Determine the [X, Y] coordinate at the center of the cell enclosing the given text.  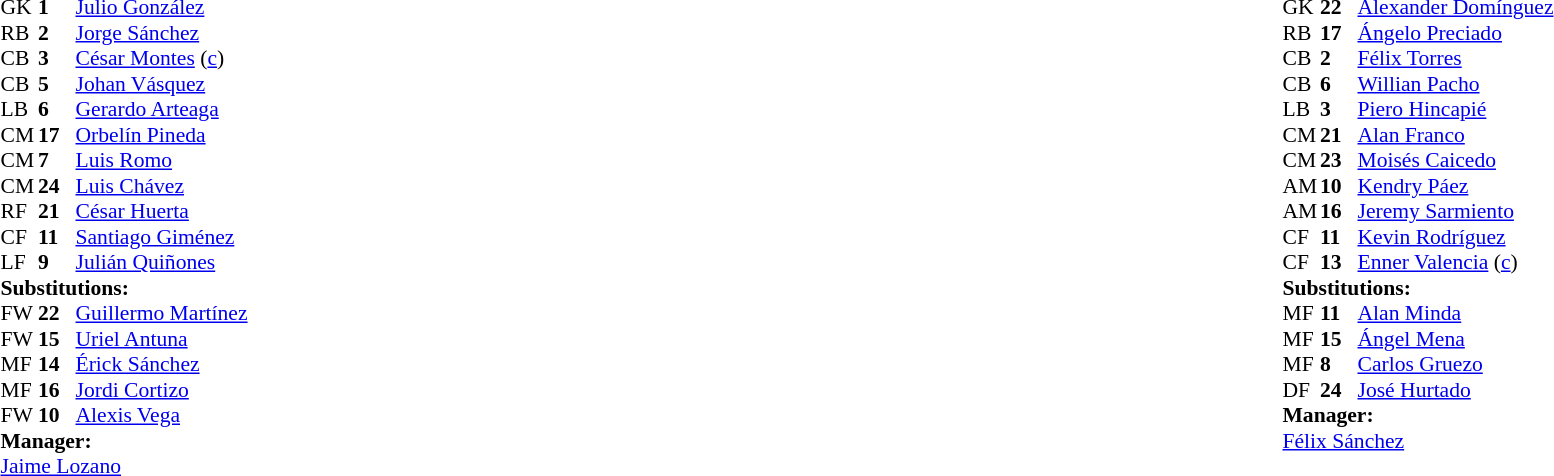
Johan Vásquez [162, 84]
Alan Franco [1455, 135]
Alexis Vega [162, 415]
23 [1339, 161]
Ángel Mena [1455, 339]
Ángelo Preciado [1455, 33]
5 [57, 84]
7 [57, 161]
Luis Chávez [162, 186]
Jeremy Sarmiento [1455, 211]
Santiago Giménez [162, 237]
22 [57, 313]
13 [1339, 263]
DF [1301, 390]
Luis Romo [162, 161]
César Montes (c) [162, 59]
Gerardo Arteaga [162, 109]
Jordi Cortizo [162, 390]
Piero Hincapié [1455, 109]
Willian Pacho [1455, 84]
Érick Sánchez [162, 365]
Félix Sánchez [1418, 441]
Kendry Páez [1455, 186]
8 [1339, 365]
Kevin Rodríguez [1455, 237]
Félix Torres [1455, 59]
Uriel Antuna [162, 339]
José Hurtado [1455, 390]
14 [57, 365]
LF [19, 263]
Julián Quiñones [162, 263]
Jorge Sánchez [162, 33]
9 [57, 263]
Orbelín Pineda [162, 135]
César Huerta [162, 211]
Alan Minda [1455, 313]
Moisés Caicedo [1455, 161]
Guillermo Martínez [162, 313]
Enner Valencia (c) [1455, 263]
Carlos Gruezo [1455, 365]
RF [19, 211]
